Detect which cell encompasses the target text, then output its [X, Y] center coordinate. 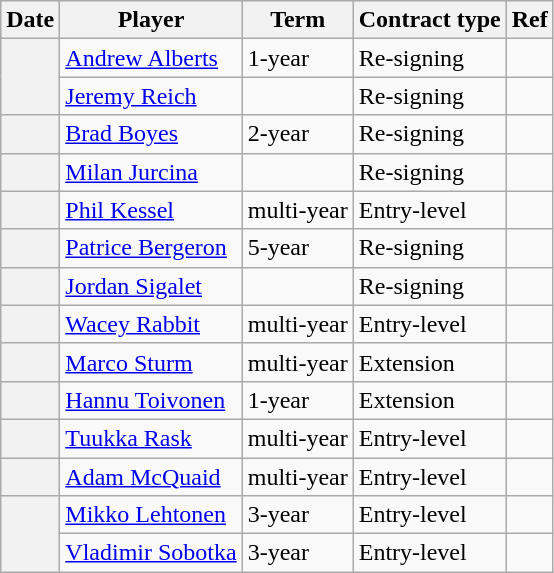
Vladimir Sobotka [151, 553]
Patrice Bergeron [151, 248]
Jordan Sigalet [151, 286]
Date [30, 20]
Marco Sturm [151, 362]
Contract type [430, 20]
Phil Kessel [151, 210]
Brad Boyes [151, 134]
Jeremy Reich [151, 96]
5-year [298, 248]
Mikko Lehtonen [151, 515]
Tuukka Rask [151, 438]
Ref [530, 20]
Wacey Rabbit [151, 324]
Andrew Alberts [151, 58]
Player [151, 20]
Milan Jurcina [151, 172]
2-year [298, 134]
Adam McQuaid [151, 477]
Term [298, 20]
Hannu Toivonen [151, 400]
